Detect which cell encompasses the target text, then output its [X, Y] center coordinate. 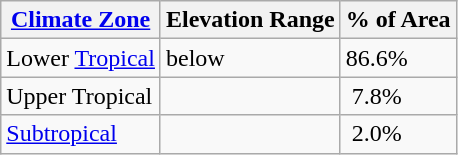
2.0% [398, 134]
below [250, 58]
86.6% [398, 58]
Upper Tropical [81, 96]
% of Area [398, 20]
Lower Tropical [81, 58]
7.8% [398, 96]
Subtropical [81, 134]
Elevation Range [250, 20]
Climate Zone [81, 20]
